From the cell containing the given text, extract its center point as (X, Y) coordinate. 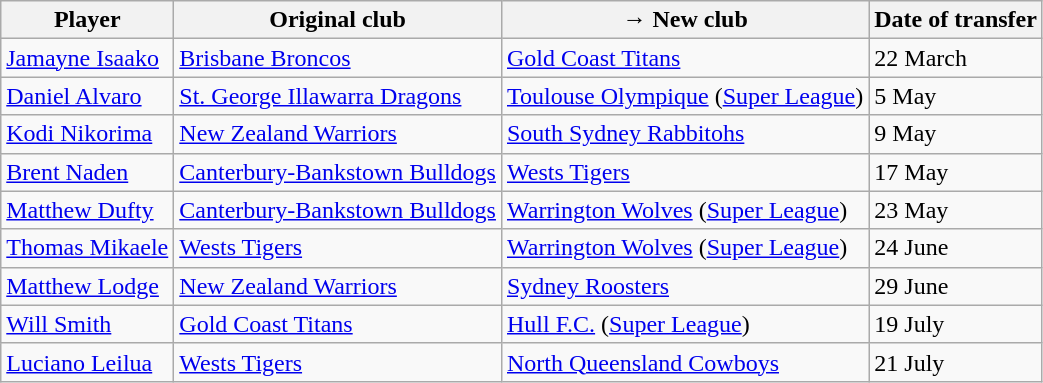
St. George Illawarra Dragons (338, 96)
Jamayne Isaako (88, 58)
→ New club (684, 20)
Toulouse Olympique (Super League) (684, 96)
Matthew Lodge (88, 286)
Matthew Dufty (88, 210)
5 May (956, 96)
23 May (956, 210)
17 May (956, 172)
Hull F.C. (Super League) (684, 324)
Luciano Leilua (88, 362)
Sydney Roosters (684, 286)
Daniel Alvaro (88, 96)
24 June (956, 248)
21 July (956, 362)
North Queensland Cowboys (684, 362)
Date of transfer (956, 20)
29 June (956, 286)
Kodi Nikorima (88, 134)
19 July (956, 324)
Original club (338, 20)
Brisbane Broncos (338, 58)
9 May (956, 134)
Brent Naden (88, 172)
South Sydney Rabbitohs (684, 134)
Player (88, 20)
22 March (956, 58)
Thomas Mikaele (88, 248)
Will Smith (88, 324)
